Return the [X, Y] coordinate for the center point of the cell that contains the specified text.  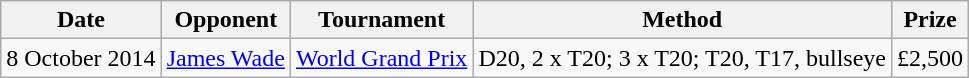
8 October 2014 [81, 58]
£2,500 [930, 58]
Date [81, 20]
Opponent [226, 20]
World Grand Prix [381, 58]
Tournament [381, 20]
Prize [930, 20]
James Wade [226, 58]
D20, 2 x T20; 3 x T20; T20, T17, bullseye [682, 58]
Method [682, 20]
